Extract the (x, y) coordinate from the center of the cell holding the provided text.  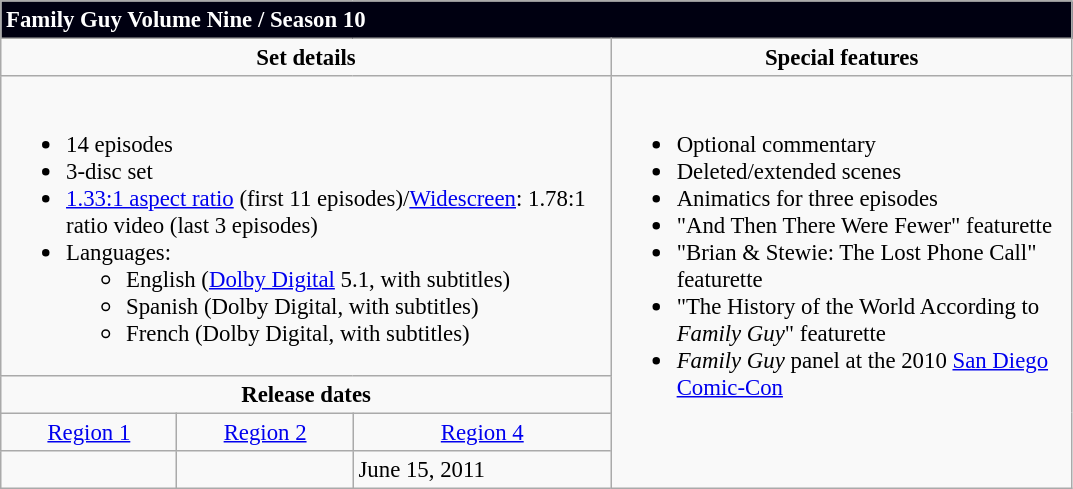
June 15, 2011 (482, 469)
Region 1 (89, 432)
Region 2 (265, 432)
Special features (842, 58)
Family Guy Volume Nine / Season 10 (536, 20)
Set details (306, 58)
Release dates (306, 394)
Region 4 (482, 432)
